Detect which cell encompasses the target text, then output its [X, Y] center coordinate. 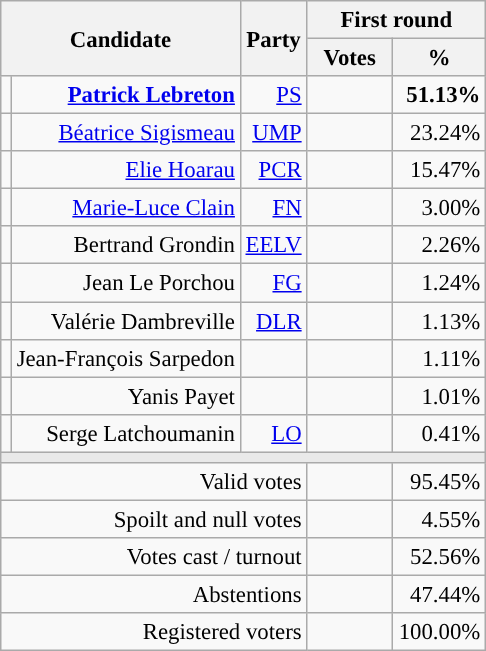
Registered voters [154, 632]
Yanis Payet [126, 396]
4.55% [440, 519]
1.11% [440, 358]
Béatrice Sigismeau [126, 133]
Marie-Luce Clain [126, 208]
95.45% [440, 482]
2.26% [440, 245]
Votes [350, 58]
Candidate [120, 38]
1.13% [440, 321]
LO [274, 433]
Bertrand Grondin [126, 245]
52.56% [440, 557]
Jean Le Porchou [126, 283]
FN [274, 208]
Serge Latchoumanin [126, 433]
Jean-François Sarpedon [126, 358]
Abstentions [154, 594]
23.24% [440, 133]
1.01% [440, 396]
First round [396, 20]
FG [274, 283]
PCR [274, 170]
Valérie Dambreville [126, 321]
PS [274, 95]
47.44% [440, 594]
1.24% [440, 283]
Spoilt and null votes [154, 519]
Party [274, 38]
DLR [274, 321]
Patrick Lebreton [126, 95]
0.41% [440, 433]
Valid votes [154, 482]
Elie Hoarau [126, 170]
3.00% [440, 208]
% [440, 58]
51.13% [440, 95]
15.47% [440, 170]
EELV [274, 245]
Votes cast / turnout [154, 557]
UMP [274, 133]
100.00% [440, 632]
